Scan for the cell matching the given text and deliver its [x, y] coordinate at center. 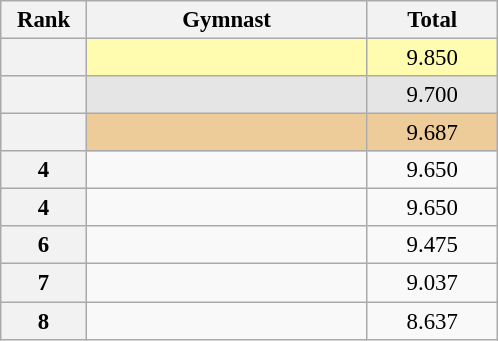
9.850 [432, 58]
9.687 [432, 133]
9.700 [432, 95]
9.037 [432, 283]
Gymnast [226, 20]
7 [44, 283]
6 [44, 245]
Total [432, 20]
8.637 [432, 321]
8 [44, 321]
9.475 [432, 245]
Rank [44, 20]
